Capture the cell that displays the provided text and extract its [x, y] central coordinate. 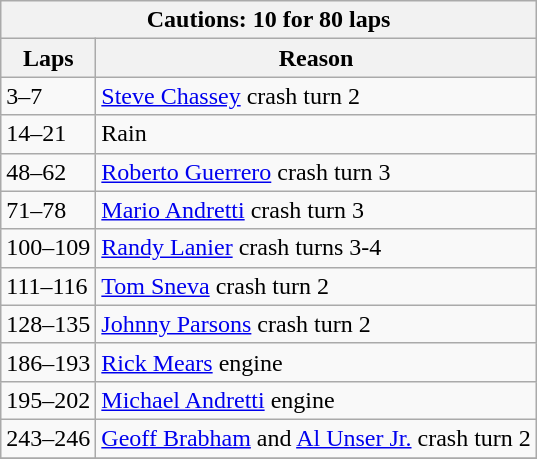
Johnny Parsons crash turn 2 [316, 324]
71–78 [48, 210]
Laps [48, 58]
111–116 [48, 286]
14–21 [48, 134]
Steve Chassey crash turn 2 [316, 96]
Rain [316, 134]
100–109 [48, 248]
Michael Andretti engine [316, 400]
3–7 [48, 96]
Rick Mears engine [316, 362]
243–246 [48, 438]
48–62 [48, 172]
186–193 [48, 362]
Mario Andretti crash turn 3 [316, 210]
128–135 [48, 324]
195–202 [48, 400]
Roberto Guerrero crash turn 3 [316, 172]
Tom Sneva crash turn 2 [316, 286]
Cautions: 10 for 80 laps [269, 20]
Reason [316, 58]
Randy Lanier crash turns 3-4 [316, 248]
Geoff Brabham and Al Unser Jr. crash turn 2 [316, 438]
